Locate the cell with the specified text and output its [x, y] center coordinate. 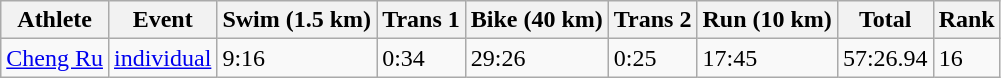
Run (10 km) [767, 20]
9:16 [297, 58]
individual [162, 58]
17:45 [767, 58]
Event [162, 20]
Trans 2 [652, 20]
57:26.94 [885, 58]
Total [885, 20]
0:34 [422, 58]
Rank [966, 20]
Cheng Ru [55, 58]
Swim (1.5 km) [297, 20]
29:26 [536, 58]
Trans 1 [422, 20]
0:25 [652, 58]
Bike (40 km) [536, 20]
Athlete [55, 20]
16 [966, 58]
